Return [x, y] of the center of cell containing provided text 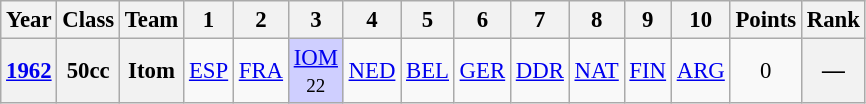
2 [260, 20]
6 [482, 20]
FRA [260, 72]
FIN [648, 72]
0 [766, 72]
— [833, 72]
GER [482, 72]
Rank [833, 20]
8 [596, 20]
1 [209, 20]
50cc [88, 72]
Team [151, 20]
Class [88, 20]
NAT [596, 72]
NED [372, 72]
4 [372, 20]
5 [428, 20]
ESP [209, 72]
7 [540, 20]
BEL [428, 72]
Points [766, 20]
10 [700, 20]
9 [648, 20]
1962 [29, 72]
Itom [151, 72]
IOM22 [316, 72]
ARG [700, 72]
DDR [540, 72]
Year [29, 20]
3 [316, 20]
